From the cell containing the given text, extract its center point as (x, y) coordinate. 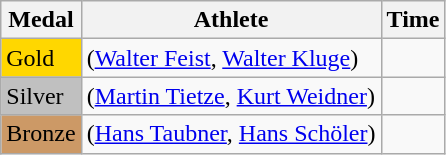
Gold (41, 58)
Silver (41, 96)
Time (413, 20)
(Martin Tietze, Kurt Weidner) (231, 96)
(Hans Taubner, Hans Schöler) (231, 134)
Bronze (41, 134)
Medal (41, 20)
(Walter Feist, Walter Kluge) (231, 58)
Athlete (231, 20)
